From the cell containing the given text, extract its center point as [x, y] coordinate. 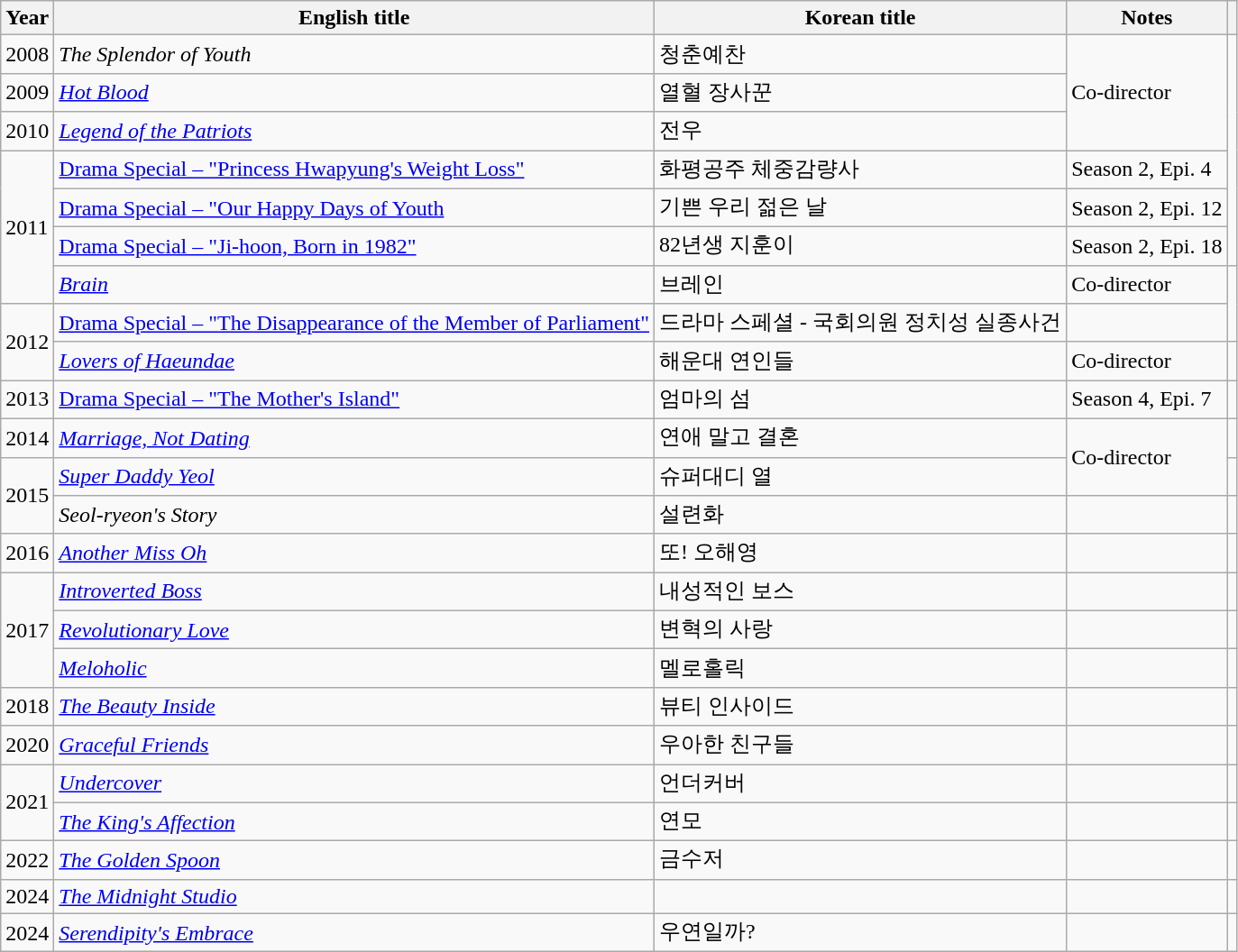
Marriage, Not Dating [354, 438]
열혈 장사꾼 [860, 92]
2013 [27, 400]
슈퍼대디 열 [860, 476]
Another Miss Oh [354, 554]
Super Daddy Yeol [354, 476]
Season 4, Epi. 7 [1147, 400]
2022 [27, 860]
The King's Affection [354, 822]
Drama Special – "The Mother's Island" [354, 400]
Season 2, Epi. 4 [1147, 169]
Brain [354, 285]
Drama Special – "Our Happy Days of Youth [354, 207]
Revolutionary Love [354, 629]
Legend of the Patriots [354, 132]
2011 [27, 226]
뷰티 인사이드 [860, 707]
2009 [27, 92]
내성적인 보스 [860, 591]
금수저 [860, 860]
우연일까? [860, 932]
Graceful Friends [354, 745]
2014 [27, 438]
연애 말고 결혼 [860, 438]
2015 [27, 496]
2021 [27, 802]
Seol-ryeon's Story [354, 516]
English title [354, 18]
기쁜 우리 젊은 날 [860, 207]
연모 [860, 822]
Drama Special – "Princess Hwapyung's Weight Loss" [354, 169]
2020 [27, 745]
Serendipity's Embrace [354, 932]
2016 [27, 554]
Year [27, 18]
변혁의 사랑 [860, 629]
2017 [27, 630]
Drama Special – "Ji-hoon, Born in 1982" [354, 247]
Season 2, Epi. 12 [1147, 207]
Meloholic [354, 669]
Introverted Boss [354, 591]
엄마의 섬 [860, 400]
해운대 연인들 [860, 361]
Drama Special – "The Disappearance of the Member of Parliament" [354, 323]
Undercover [354, 784]
The Midnight Studio [354, 896]
우아한 친구들 [860, 745]
The Splendor of Youth [354, 54]
드라마 스페셜 - 국회의원 정치성 실종사건 [860, 323]
브레인 [860, 285]
2018 [27, 707]
2008 [27, 54]
전우 [860, 132]
또! 오해영 [860, 554]
청춘예찬 [860, 54]
Season 2, Epi. 18 [1147, 247]
2012 [27, 343]
Lovers of Haeundae [354, 361]
설련화 [860, 516]
Hot Blood [354, 92]
The Beauty Inside [354, 707]
82년생 지훈이 [860, 247]
Notes [1147, 18]
The Golden Spoon [354, 860]
멜로홀릭 [860, 669]
화평공주 체중감량사 [860, 169]
2010 [27, 132]
언더커버 [860, 784]
Korean title [860, 18]
